Identify which cell holds the provided text, then report its [X, Y] central coordinate. 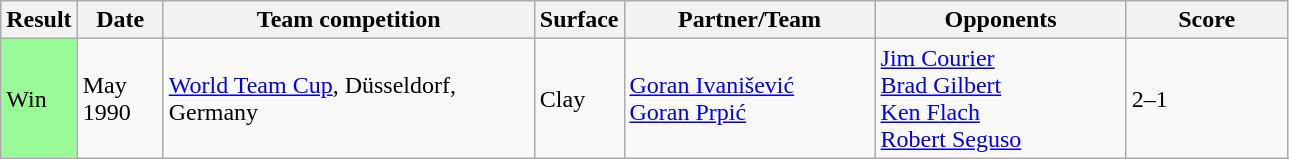
Date [120, 20]
Result [39, 20]
Surface [579, 20]
Opponents [1000, 20]
Jim Courier Brad Gilbert Ken Flach Robert Seguso [1000, 98]
World Team Cup, Düsseldorf, Germany [348, 98]
Score [1206, 20]
2–1 [1206, 98]
Win [39, 98]
Goran Ivanišević Goran Prpić [750, 98]
Partner/Team [750, 20]
May 1990 [120, 98]
Team competition [348, 20]
Clay [579, 98]
